Capture the cell that displays the provided text and extract its [x, y] central coordinate. 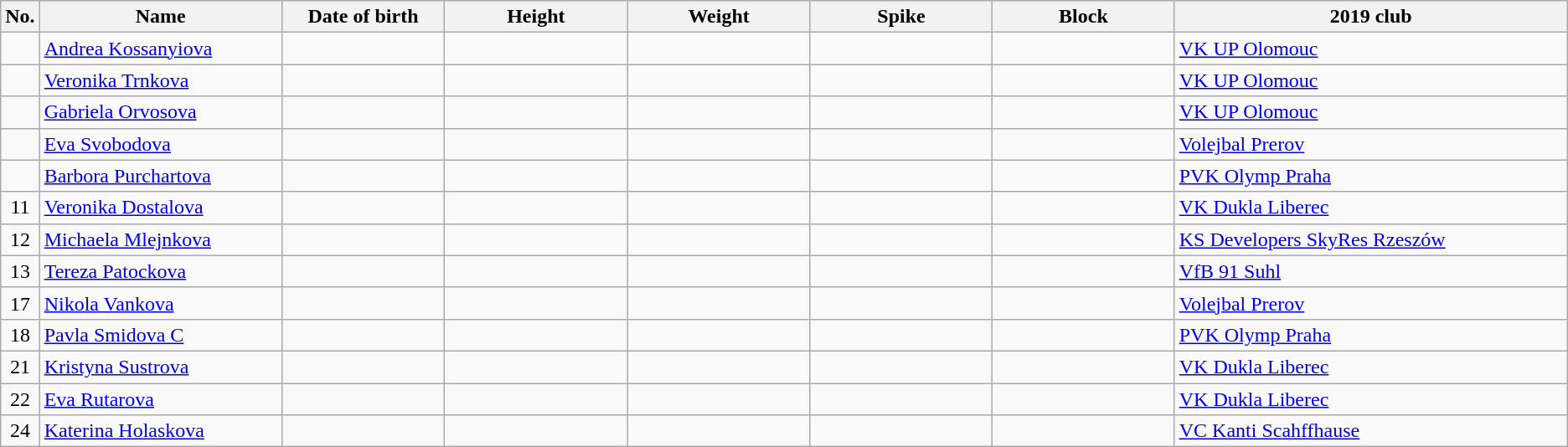
Block [1084, 17]
VC Kanti Scahffhause [1370, 431]
KS Developers SkyRes Rzeszów [1370, 239]
Nikola Vankova [161, 303]
18 [20, 335]
Kristyna Sustrova [161, 367]
11 [20, 208]
Eva Svobodova [161, 144]
Andrea Kossanyiova [161, 49]
VfB 91 Suhl [1370, 271]
Eva Rutarova [161, 399]
No. [20, 17]
21 [20, 367]
Date of birth [364, 17]
Veronika Trnkova [161, 80]
Barbora Purchartova [161, 176]
17 [20, 303]
13 [20, 271]
Name [161, 17]
Pavla Smidova C [161, 335]
2019 club [1370, 17]
24 [20, 431]
12 [20, 239]
Gabriela Orvosova [161, 112]
Katerina Holaskova [161, 431]
Height [536, 17]
Michaela Mlejnkova [161, 239]
Weight [719, 17]
22 [20, 399]
Veronika Dostalova [161, 208]
Spike [901, 17]
Tereza Patockova [161, 271]
